Output the (x, y) coordinate of the center of the cell containing the given text.  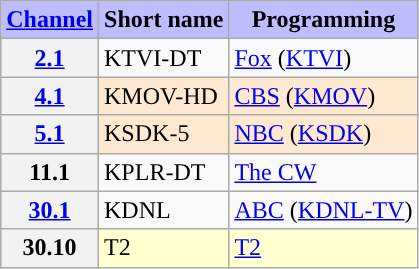
Short name (164, 20)
KTVI-DT (164, 58)
KPLR-DT (164, 172)
NBC (KSDK) (324, 134)
11.1 (50, 172)
KMOV-HD (164, 96)
4.1 (50, 96)
Channel (50, 20)
The CW (324, 172)
30.1 (50, 210)
KDNL (164, 210)
ABC (KDNL-TV) (324, 210)
KSDK-5 (164, 134)
5.1 (50, 134)
Programming (324, 20)
CBS (KMOV) (324, 96)
Fox (KTVI) (324, 58)
30.10 (50, 248)
2.1 (50, 58)
